For the text-containing cell, return its midpoint in [x, y] coordinate format. 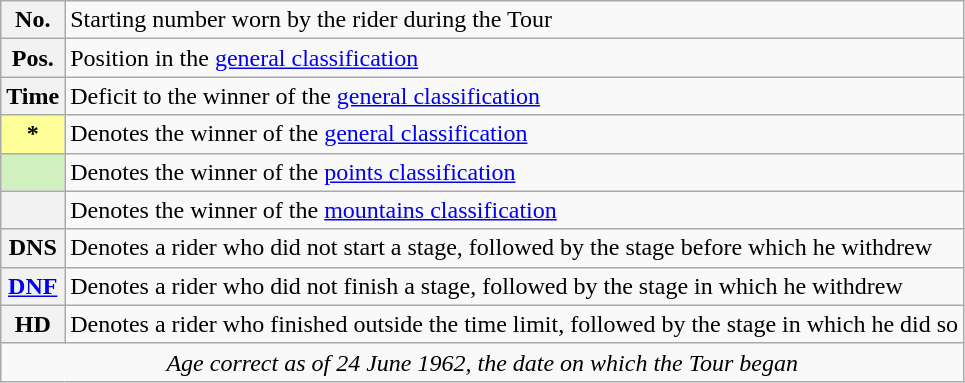
Denotes a rider who did not start a stage, followed by the stage before which he withdrew [514, 248]
Denotes the winner of the general classification [514, 134]
No. [33, 20]
DNS [33, 248]
Denotes the winner of the points classification [514, 172]
* [33, 134]
Time [33, 96]
Pos. [33, 58]
Deficit to the winner of the general classification [514, 96]
Denotes a rider who finished outside the time limit, followed by the stage in which he did so [514, 324]
Position in the general classification [514, 58]
DNF [33, 286]
Denotes the winner of the mountains classification [514, 210]
Denotes a rider who did not finish a stage, followed by the stage in which he withdrew [514, 286]
HD [33, 324]
Starting number worn by the rider during the Tour [514, 20]
Age correct as of 24 June 1962, the date on which the Tour began [482, 362]
